Search for the cell housing the specified text and yield its (x, y) center coordinate. 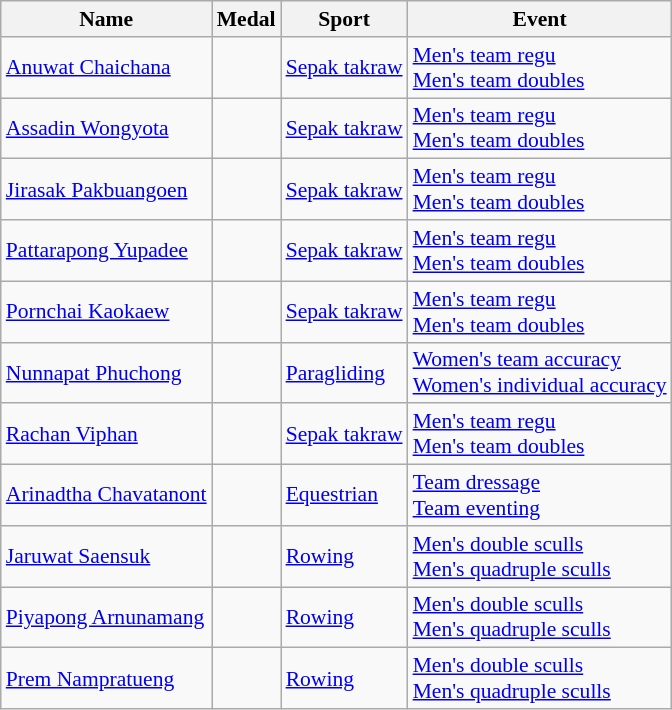
Jaruwat Saensuk (106, 556)
Medal (246, 19)
Team dressageTeam eventing (540, 496)
Event (540, 19)
Anuwat Chaichana (106, 68)
Piyapong Arnunamang (106, 618)
Rachan Viphan (106, 434)
Prem Nampratueng (106, 678)
Equestrian (344, 496)
Women's team accuracyWomen's individual accuracy (540, 372)
Jirasak Pakbuangoen (106, 190)
Name (106, 19)
Assadin Wongyota (106, 128)
Paragliding (344, 372)
Sport (344, 19)
Arinadtha Chavatanont (106, 496)
Nunnapat Phuchong (106, 372)
Pattarapong Yupadee (106, 250)
Pornchai Kaokaew (106, 312)
